Return [X, Y] of the center of cell containing provided text 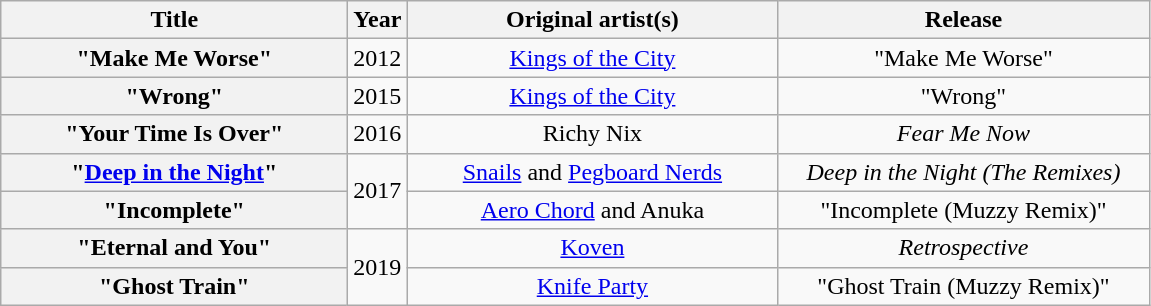
Knife Party [592, 286]
Richy Nix [592, 134]
Original artist(s) [592, 20]
"Deep in the Night" [174, 172]
2017 [378, 191]
2016 [378, 134]
Release [964, 20]
"Ghost Train (Muzzy Remix)" [964, 286]
Year [378, 20]
2015 [378, 96]
Deep in the Night (The Remixes) [964, 172]
"Your Time Is Over" [174, 134]
Aero Chord and Anuka [592, 210]
2012 [378, 58]
Koven [592, 248]
Title [174, 20]
2019 [378, 267]
"Incomplete (Muzzy Remix)" [964, 210]
"Ghost Train" [174, 286]
Fear Me Now [964, 134]
"Incomplete" [174, 210]
Snails and Pegboard Nerds [592, 172]
"Eternal and You" [174, 248]
Retrospective [964, 248]
